Locate the cell with the specified text and output its [X, Y] center coordinate. 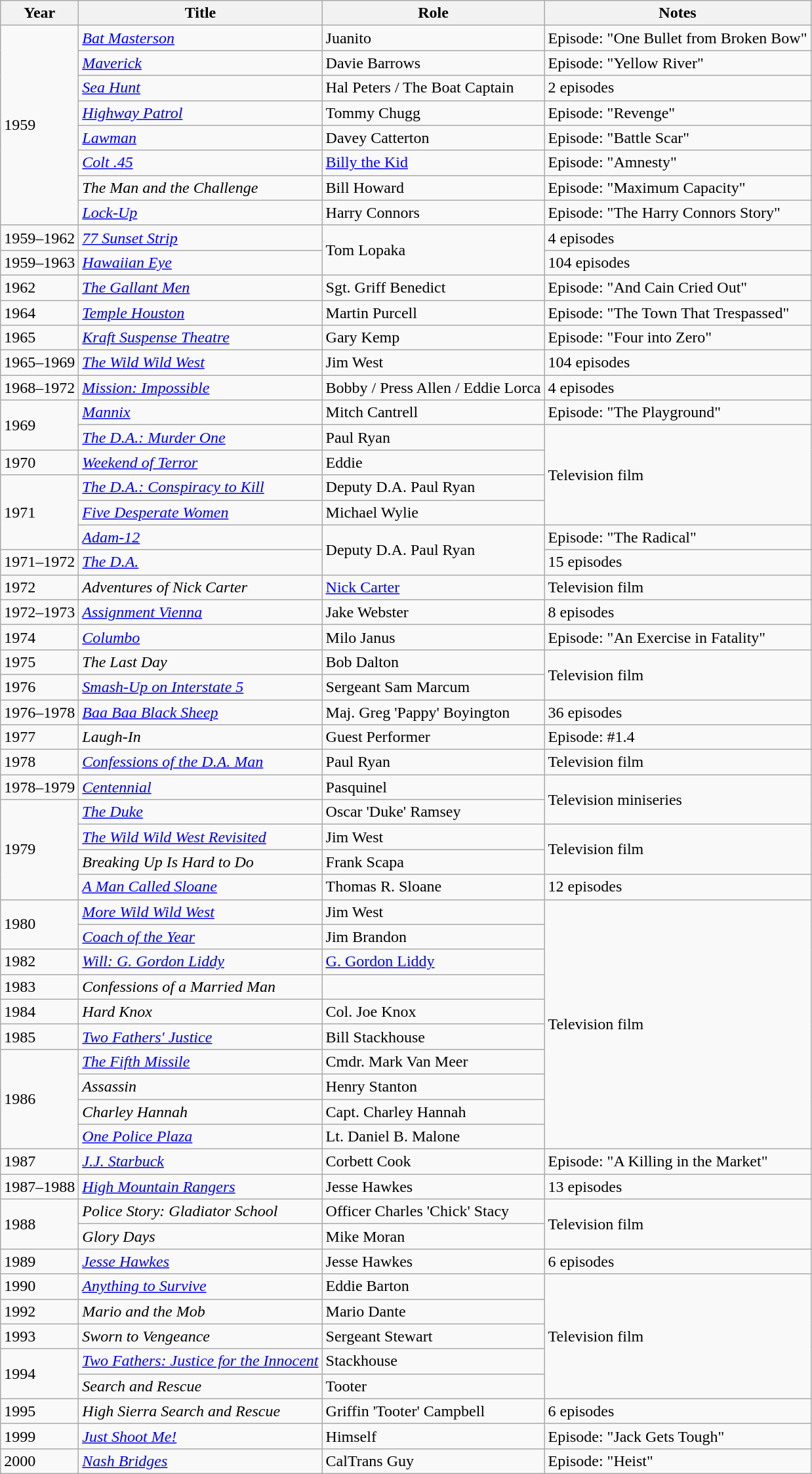
1993 [39, 1336]
The D.A. [201, 562]
1968–1972 [39, 388]
1965 [39, 338]
Nash Bridges [201, 1461]
1965–1969 [39, 363]
13 episodes [678, 1187]
A Man Called Sloane [201, 887]
Episode: #1.4 [678, 737]
Episode: "The Harry Connors Story" [678, 213]
Mannix [201, 413]
Juanito [433, 38]
1959 [39, 125]
Title [201, 13]
Episode: "The Playground" [678, 413]
Mike Moran [433, 1237]
1959–1962 [39, 237]
1969 [39, 425]
Officer Charles 'Chick' Stacy [433, 1212]
Eddie Barton [433, 1286]
Nick Carter [433, 587]
Episode: "Four into Zero" [678, 338]
Notes [678, 13]
Episode: "One Bullet from Broken Bow" [678, 38]
Sea Hunt [201, 88]
The Last Day [201, 662]
Episode: "Heist" [678, 1461]
Temple Houston [201, 313]
Just Shoot Me! [201, 1436]
Col. Joe Knox [433, 1012]
Episode: "An Exercise in Fatality" [678, 637]
Stackhouse [433, 1361]
77 Sunset Strip [201, 237]
Centennial [201, 787]
Two Fathers' Justice [201, 1036]
1999 [39, 1436]
Coach of the Year [201, 937]
Breaking Up Is Hard to Do [201, 862]
1971 [39, 512]
The Man and the Challenge [201, 188]
1978–1979 [39, 787]
12 episodes [678, 887]
Kraft Suspense Theatre [201, 338]
Anything to Survive [201, 1286]
Milo Janus [433, 637]
Himself [433, 1436]
2000 [39, 1461]
Episode: "The Radical" [678, 537]
1978 [39, 762]
36 episodes [678, 712]
Sergeant Stewart [433, 1336]
Maj. Greg 'Pappy' Boyington [433, 712]
Year [39, 13]
Bobby / Press Allen / Eddie Lorca [433, 388]
Tommy Chugg [433, 113]
CalTrans Guy [433, 1461]
Oscar 'Duke' Ramsey [433, 812]
1989 [39, 1261]
Bat Masterson [201, 38]
G. Gordon Liddy [433, 962]
Adventures of Nick Carter [201, 587]
Thomas R. Sloane [433, 887]
1970 [39, 462]
1972 [39, 587]
1977 [39, 737]
1986 [39, 1099]
Television miniseries [678, 800]
Tooter [433, 1386]
J.J. Starbuck [201, 1162]
Capt. Charley Hannah [433, 1112]
Smash-Up on Interstate 5 [201, 687]
Martin Purcell [433, 313]
2 episodes [678, 88]
Mission: Impossible [201, 388]
1976–1978 [39, 712]
1971–1972 [39, 562]
Episode: "Jack Gets Tough" [678, 1436]
Episode: "Battle Scar" [678, 138]
Hard Knox [201, 1012]
Five Desperate Women [201, 512]
Mario Dante [433, 1311]
1976 [39, 687]
Highway Patrol [201, 113]
Assignment Vienna [201, 612]
Charley Hannah [201, 1112]
Griffin 'Tooter' Campbell [433, 1411]
Lt. Daniel B. Malone [433, 1137]
The Duke [201, 812]
Colt .45 [201, 163]
8 episodes [678, 612]
Will: G. Gordon Liddy [201, 962]
1982 [39, 962]
Gary Kemp [433, 338]
The Wild Wild West [201, 363]
Jake Webster [433, 612]
Jim Brandon [433, 937]
Henry Stanton [433, 1086]
High Sierra Search and Rescue [201, 1411]
Michael Wylie [433, 512]
1992 [39, 1311]
Assassin [201, 1086]
Episode: "Amnesty" [678, 163]
Bill Stackhouse [433, 1036]
Two Fathers: Justice for the Innocent [201, 1361]
Glory Days [201, 1237]
Sgt. Griff Benedict [433, 287]
The D.A.: Murder One [201, 438]
The Fifth Missile [201, 1061]
15 episodes [678, 562]
Mitch Cantrell [433, 413]
Pasquinel [433, 787]
1987–1988 [39, 1187]
1979 [39, 850]
One Police Plaza [201, 1137]
Weekend of Terror [201, 462]
Tom Lopaka [433, 250]
Episode: "Revenge" [678, 113]
1974 [39, 637]
High Mountain Rangers [201, 1187]
1987 [39, 1162]
1984 [39, 1012]
Confessions of a Married Man [201, 987]
Billy the Kid [433, 163]
Columbo [201, 637]
Mario and the Mob [201, 1311]
Sworn to Vengeance [201, 1336]
Search and Rescue [201, 1386]
Sergeant Sam Marcum [433, 687]
Confessions of the D.A. Man [201, 762]
Bill Howard [433, 188]
1995 [39, 1411]
Episode: "A Killing in the Market" [678, 1162]
Police Story: Gladiator School [201, 1212]
The Gallant Men [201, 287]
Frank Scapa [433, 862]
1988 [39, 1224]
1975 [39, 662]
Lawman [201, 138]
1994 [39, 1374]
1964 [39, 313]
1972–1973 [39, 612]
Baa Baa Black Sheep [201, 712]
Eddie [433, 462]
Harry Connors [433, 213]
Guest Performer [433, 737]
1983 [39, 987]
Episode: "Maximum Capacity" [678, 188]
1990 [39, 1286]
Laugh-In [201, 737]
1985 [39, 1036]
Corbett Cook [433, 1162]
Episode: "The Town That Trespassed" [678, 313]
Bob Dalton [433, 662]
Lock-Up [201, 213]
Role [433, 13]
The Wild Wild West Revisited [201, 837]
1959–1963 [39, 262]
Episode: "Yellow River" [678, 63]
1980 [39, 924]
Hawaiian Eye [201, 262]
Cmdr. Mark Van Meer [433, 1061]
Davey Catterton [433, 138]
1962 [39, 287]
Davie Barrows [433, 63]
Adam-12 [201, 537]
Hal Peters / The Boat Captain [433, 88]
The D.A.: Conspiracy to Kill [201, 487]
More Wild Wild West [201, 912]
Episode: "And Cain Cried Out" [678, 287]
Maverick [201, 63]
